From the cell containing the given text, extract its center point as [x, y] coordinate. 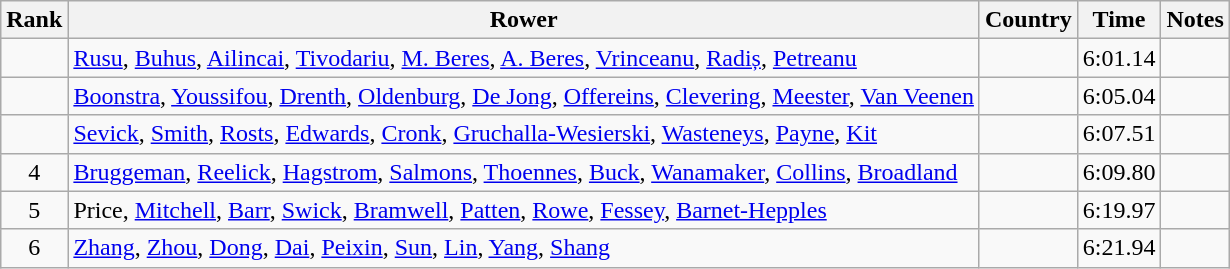
Rusu, Buhus, Ailincai, Tivodariu, M. Beres, A. Beres, Vrinceanu, Radiș, Petreanu [524, 58]
Country [1028, 20]
Rank [34, 20]
6:21.94 [1119, 248]
Zhang, Zhou, Dong, Dai, Peixin, Sun, Lin, Yang, Shang [524, 248]
Time [1119, 20]
6:19.97 [1119, 210]
6:07.51 [1119, 134]
6:09.80 [1119, 172]
5 [34, 210]
6:05.04 [1119, 96]
6 [34, 248]
Rower [524, 20]
Sevick, Smith, Rosts, Edwards, Cronk, Gruchalla-Wesierski, Wasteneys, Payne, Kit [524, 134]
6:01.14 [1119, 58]
Boonstra, Youssifou, Drenth, Oldenburg, De Jong, Offereins, Clevering, Meester, Van Veenen [524, 96]
Notes [1195, 20]
Bruggeman, Reelick, Hagstrom, Salmons, Thoennes, Buck, Wanamaker, Collins, Broadland [524, 172]
Price, Mitchell, Barr, Swick, Bramwell, Patten, Rowe, Fessey, Barnet-Hepples [524, 210]
4 [34, 172]
